Output the [x, y] coordinate of the center of the cell containing the given text.  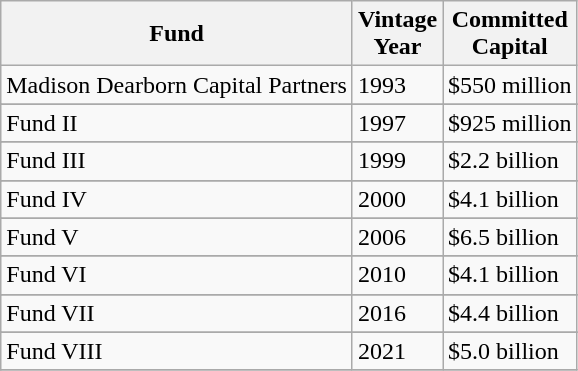
Fund II [177, 123]
$6.5 billion [510, 237]
Fund VIII [177, 351]
$550 million [510, 85]
Fund VII [177, 313]
1993 [397, 85]
Madison Dearborn Capital Partners [177, 85]
2006 [397, 237]
CommittedCapital [510, 34]
$4.4 billion [510, 313]
Fund IV [177, 199]
$2.2 billion [510, 161]
Fund VI [177, 275]
$5.0 billion [510, 351]
Fund III [177, 161]
2010 [397, 275]
Fund [177, 34]
2016 [397, 313]
1997 [397, 123]
2021 [397, 351]
Fund V [177, 237]
1999 [397, 161]
VintageYear [397, 34]
$925 million [510, 123]
2000 [397, 199]
